Output the [x, y] coordinate of the center of the cell containing the given text.  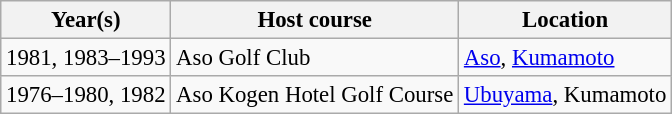
Year(s) [86, 20]
1981, 1983–1993 [86, 58]
Aso Kogen Hotel Golf Course [315, 95]
Aso, Kumamoto [566, 58]
Ubuyama, Kumamoto [566, 95]
Host course [315, 20]
1976–1980, 1982 [86, 95]
Location [566, 20]
Aso Golf Club [315, 58]
